Capture the cell that displays the provided text and extract its [X, Y] central coordinate. 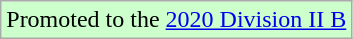
Promoted to the 2020 Division II B [176, 20]
